Scan for the cell matching the given text and deliver its [x, y] coordinate at center. 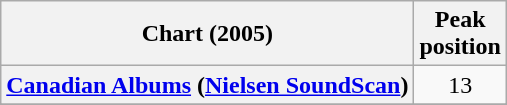
13 [460, 85]
Canadian Albums (Nielsen SoundScan) [208, 85]
Peakposition [460, 34]
Chart (2005) [208, 34]
